From the cell containing the given text, extract its center point as [x, y] coordinate. 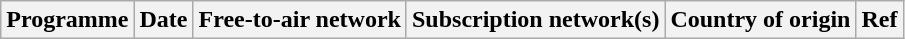
Free-to-air network [300, 20]
Ref [880, 20]
Subscription network(s) [535, 20]
Country of origin [760, 20]
Programme [68, 20]
Date [164, 20]
